Find where the given text appears and provide that cell's center as (X, Y) coordinate. 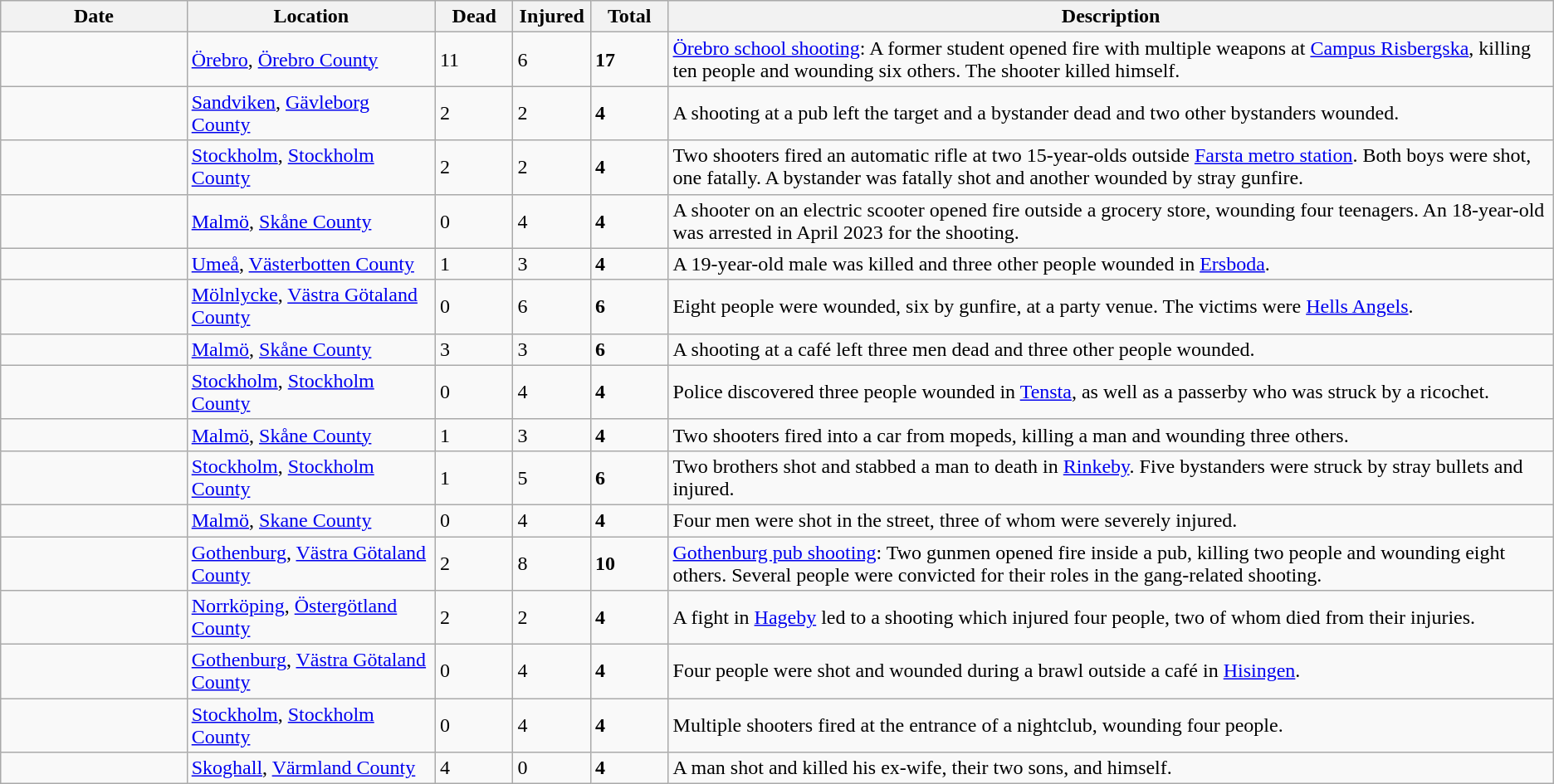
Date (94, 17)
11 (474, 60)
Injured (552, 17)
Sandviken, Gävleborg County (310, 113)
Multiple shooters fired at the entrance of a nightclub, wounding four people. (1111, 725)
Location (310, 17)
Dead (474, 17)
A 19-year-old male was killed and three other people wounded in Ersboda. (1111, 264)
Norrköping, Östergötland County (310, 617)
Police discovered three people wounded in Tensta, as well as a passerby who was struck by a ricochet. (1111, 392)
A man shot and killed his ex-wife, their two sons, and himself. (1111, 768)
A fight in Hageby led to a shooting which injured four people, two of whom died from their injuries. (1111, 617)
Two shooters fired into a car from mopeds, killing a man and wounding three others. (1111, 435)
Mölnlycke, Västra Götaland County (310, 307)
Örebro, Örebro County (310, 60)
A shooting at a pub left the target and a bystander dead and two other bystanders wounded. (1111, 113)
Malmö, Skane County (310, 520)
17 (629, 60)
Two brothers shot and stabbed a man to death in Rinkeby. Five bystanders were struck by stray bullets and injured. (1111, 478)
Umeå, Västerbotten County (310, 264)
Eight people were wounded, six by gunfire, at a party venue. The victims were Hells Angels. (1111, 307)
5 (552, 478)
Four men were shot in the street, three of whom were severely injured. (1111, 520)
10 (629, 562)
Total (629, 17)
8 (552, 562)
A shooting at a café left three men dead and three other people wounded. (1111, 349)
Skoghall, Värmland County (310, 768)
Four people were shot and wounded during a brawl outside a café in Hisingen. (1111, 672)
Description (1111, 17)
